Provide the [x, y] coordinate of the cell's center where the given text is located.  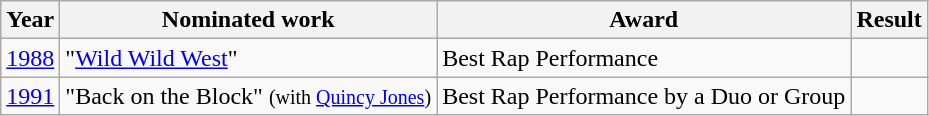
Best Rap Performance [644, 58]
1988 [30, 58]
Year [30, 20]
Result [889, 20]
1991 [30, 96]
Best Rap Performance by a Duo or Group [644, 96]
Nominated work [248, 20]
"Back on the Block" (with Quincy Jones) [248, 96]
"Wild Wild West" [248, 58]
Award [644, 20]
